Find where the given text appears and provide that cell's center as [X, Y] coordinate. 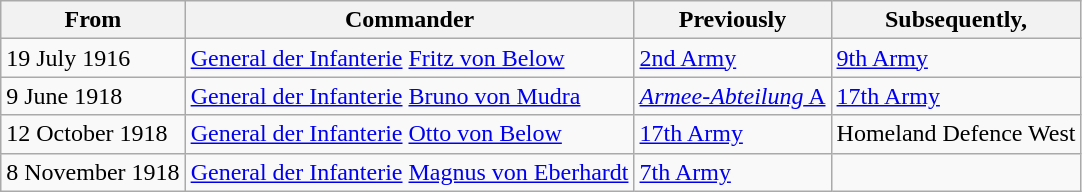
General der Infanterie Otto von Below [410, 134]
Subsequently, [956, 20]
General der Infanterie Fritz von Below [410, 58]
19 July 1916 [93, 58]
General der Infanterie Magnus von Eberhardt [410, 172]
9 June 1918 [93, 96]
Armee-Abteilung A [732, 96]
Homeland Defence West [956, 134]
Commander [410, 20]
2nd Army [732, 58]
8 November 1918 [93, 172]
12 October 1918 [93, 134]
7th Army [732, 172]
9th Army [956, 58]
General der Infanterie Bruno von Mudra [410, 96]
Previously [732, 20]
From [93, 20]
